Scan for the cell matching the given text and deliver its (X, Y) coordinate at center. 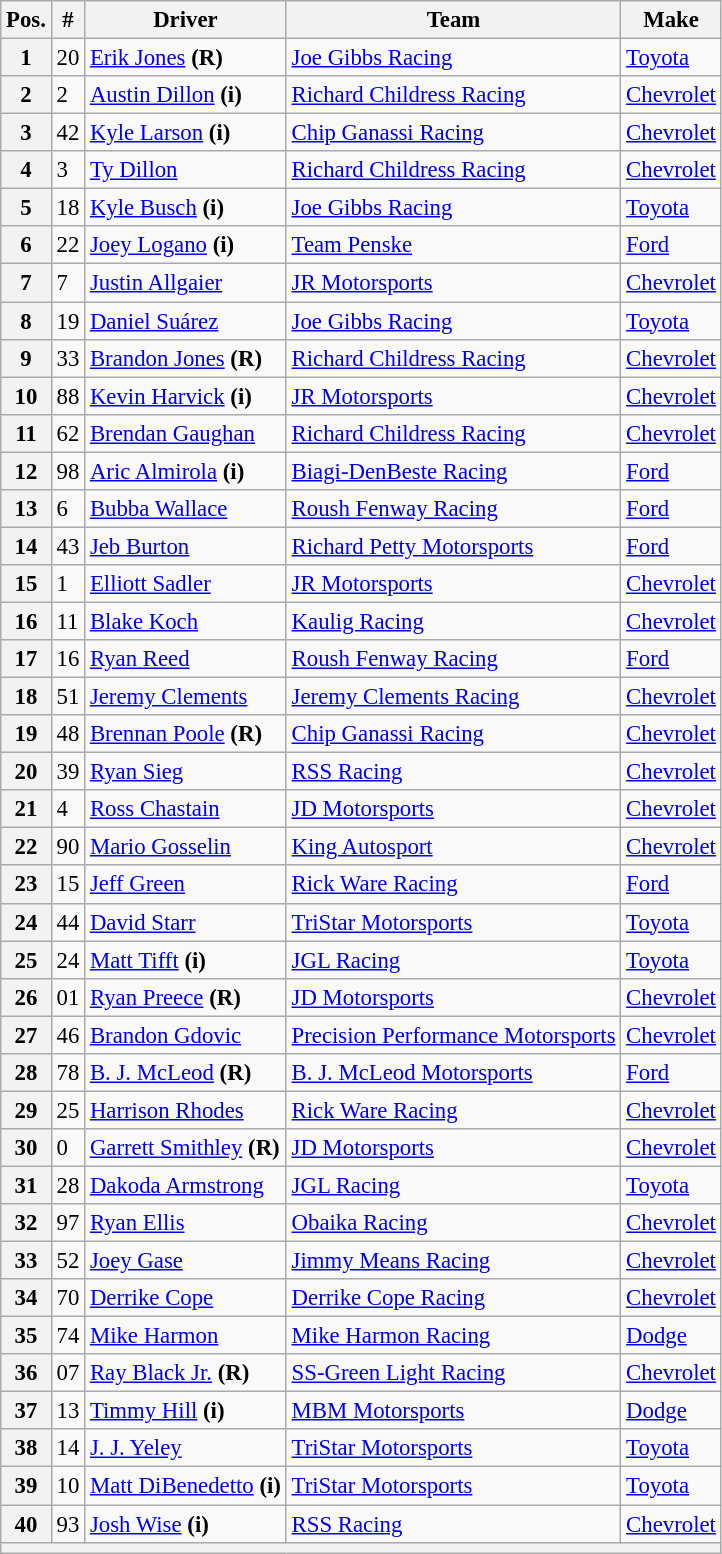
Kyle Busch (i) (186, 208)
Richard Petty Motorsports (454, 546)
70 (68, 1298)
5 (26, 208)
35 (26, 1336)
SS-Green Light Racing (454, 1373)
Bubba Wallace (186, 509)
Blake Koch (186, 621)
46 (68, 1035)
42 (68, 133)
98 (68, 471)
Jeff Green (186, 885)
17 (26, 659)
Elliott Sadler (186, 584)
Kyle Larson (i) (186, 133)
62 (68, 433)
30 (26, 1148)
Daniel Suárez (186, 321)
Team (454, 20)
52 (68, 1261)
44 (68, 922)
Brandon Gdovic (186, 1035)
Obaika Racing (454, 1223)
J. J. Yeley (186, 1449)
Biagi-DenBeste Racing (454, 471)
0 (68, 1148)
Joey Logano (i) (186, 245)
Dakoda Armstrong (186, 1185)
Justin Allgaier (186, 283)
78 (68, 1073)
Kaulig Racing (454, 621)
Jeremy Clements Racing (454, 697)
Josh Wise (i) (186, 1524)
74 (68, 1336)
Aric Almirola (i) (186, 471)
Ryan Sieg (186, 772)
Harrison Rhodes (186, 1110)
32 (26, 1223)
48 (68, 734)
9 (26, 358)
Jimmy Means Racing (454, 1261)
Erik Jones (R) (186, 58)
Matt Tifft (i) (186, 960)
Timmy Hill (i) (186, 1411)
Mike Harmon (186, 1336)
21 (26, 809)
36 (26, 1373)
Jeb Burton (186, 546)
Mario Gosselin (186, 847)
93 (68, 1524)
Pos. (26, 20)
40 (26, 1524)
Jeremy Clements (186, 697)
Ryan Preece (R) (186, 997)
Make (671, 20)
26 (26, 997)
12 (26, 471)
Brendan Gaughan (186, 433)
Precision Performance Motorsports (454, 1035)
Ryan Reed (186, 659)
Brandon Jones (R) (186, 358)
Joey Gase (186, 1261)
Garrett Smithley (R) (186, 1148)
King Autosport (454, 847)
38 (26, 1449)
90 (68, 847)
# (68, 20)
Derrike Cope (186, 1298)
37 (26, 1411)
Brennan Poole (R) (186, 734)
34 (26, 1298)
Kevin Harvick (i) (186, 396)
B. J. McLeod Motorsports (454, 1073)
Mike Harmon Racing (454, 1336)
Derrike Cope Racing (454, 1298)
Ryan Ellis (186, 1223)
Ross Chastain (186, 809)
Driver (186, 20)
Ty Dillon (186, 170)
43 (68, 546)
8 (26, 321)
Team Penske (454, 245)
David Starr (186, 922)
51 (68, 697)
27 (26, 1035)
23 (26, 885)
Austin Dillon (i) (186, 95)
Matt DiBenedetto (i) (186, 1486)
MBM Motorsports (454, 1411)
97 (68, 1223)
01 (68, 997)
B. J. McLeod (R) (186, 1073)
07 (68, 1373)
29 (26, 1110)
Ray Black Jr. (R) (186, 1373)
31 (26, 1185)
88 (68, 396)
